For the text-containing cell, return its midpoint in (X, Y) coordinate format. 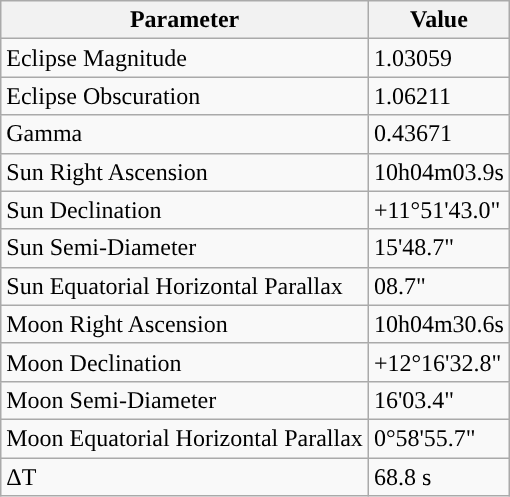
08.7" (438, 286)
+12°16'32.8" (438, 362)
10h04m30.6s (438, 324)
Sun Declination (185, 210)
Eclipse Obscuration (185, 96)
1.03059 (438, 58)
Gamma (185, 134)
Moon Semi-Diameter (185, 400)
0°58'55.7" (438, 438)
Sun Equatorial Horizontal Parallax (185, 286)
10h04m03.9s (438, 172)
Moon Equatorial Horizontal Parallax (185, 438)
16'03.4" (438, 400)
15'48.7" (438, 248)
ΔT (185, 477)
+11°51'43.0" (438, 210)
Moon Right Ascension (185, 324)
Eclipse Magnitude (185, 58)
68.8 s (438, 477)
Sun Semi-Diameter (185, 248)
1.06211 (438, 96)
Sun Right Ascension (185, 172)
Moon Declination (185, 362)
0.43671 (438, 134)
Value (438, 20)
Parameter (185, 20)
